From the cell containing the given text, extract its center point as [x, y] coordinate. 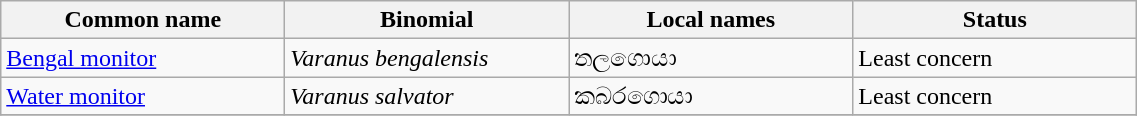
තලගොයා [711, 58]
Varanus salvator [427, 96]
Varanus bengalensis [427, 58]
Binomial [427, 20]
Status [995, 20]
Local names [711, 20]
Common name [143, 20]
Bengal monitor [143, 58]
Water monitor [143, 96]
කබරගොයා [711, 96]
